Locate the cell with the specified text and output its [X, Y] center coordinate. 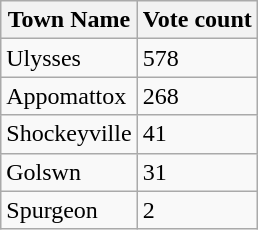
578 [197, 58]
31 [197, 172]
Shockeyville [69, 134]
268 [197, 96]
Spurgeon [69, 210]
Vote count [197, 20]
Ulysses [69, 58]
Golswn [69, 172]
2 [197, 210]
Appomattox [69, 96]
Town Name [69, 20]
41 [197, 134]
